Provide the [x, y] coordinate of the cell's center where the given text is located.  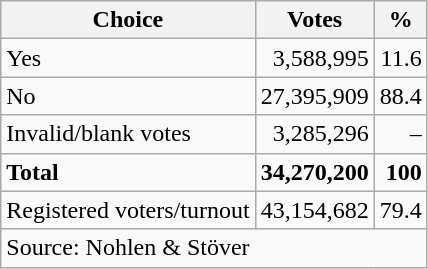
Yes [128, 58]
27,395,909 [314, 96]
79.4 [400, 210]
Source: Nohlen & Stöver [214, 248]
Total [128, 172]
– [400, 134]
3,285,296 [314, 134]
43,154,682 [314, 210]
Votes [314, 20]
% [400, 20]
No [128, 96]
Choice [128, 20]
Registered voters/turnout [128, 210]
Invalid/blank votes [128, 134]
11.6 [400, 58]
100 [400, 172]
3,588,995 [314, 58]
34,270,200 [314, 172]
88.4 [400, 96]
